Detect which cell encompasses the target text, then output its [x, y] center coordinate. 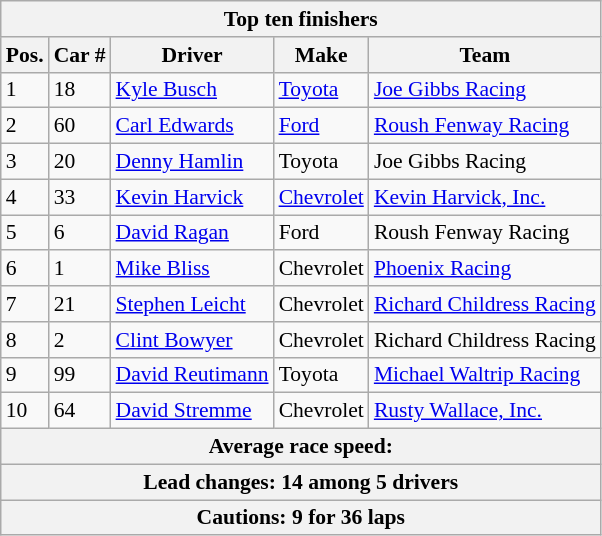
Kyle Busch [192, 90]
David Reutimann [192, 375]
3 [25, 162]
Car # [80, 55]
Lead changes: 14 among 5 drivers [301, 482]
7 [25, 304]
Pos. [25, 55]
64 [80, 411]
60 [80, 126]
Top ten finishers [301, 19]
99 [80, 375]
20 [80, 162]
9 [25, 375]
Cautions: 9 for 36 laps [301, 518]
Mike Bliss [192, 269]
Phoenix Racing [485, 269]
Stephen Leicht [192, 304]
5 [25, 233]
David Stremme [192, 411]
Denny Hamlin [192, 162]
10 [25, 411]
Kevin Harvick [192, 197]
Make [322, 55]
Rusty Wallace, Inc. [485, 411]
David Ragan [192, 233]
Kevin Harvick, Inc. [485, 197]
4 [25, 197]
Carl Edwards [192, 126]
Team [485, 55]
33 [80, 197]
Driver [192, 55]
8 [25, 340]
21 [80, 304]
18 [80, 90]
Clint Bowyer [192, 340]
Average race speed: [301, 447]
Michael Waltrip Racing [485, 375]
